From the cell containing the given text, extract its center point as (X, Y) coordinate. 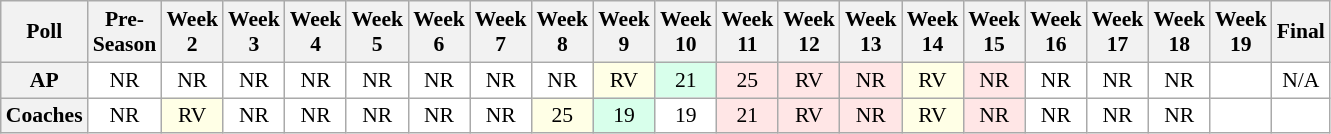
Week13 (871, 32)
Week17 (1118, 32)
Week8 (562, 32)
Week4 (316, 32)
Week19 (1241, 32)
Pre-Season (125, 32)
Week15 (994, 32)
Final (1301, 32)
Week2 (192, 32)
Coaches (44, 116)
Week9 (624, 32)
Week12 (809, 32)
Week7 (501, 32)
AP (44, 80)
Week18 (1179, 32)
Week11 (748, 32)
Week3 (254, 32)
N/A (1301, 80)
Week14 (933, 32)
Week16 (1056, 32)
Week6 (439, 32)
Poll (44, 32)
Week10 (686, 32)
Week5 (377, 32)
